From the cell containing the given text, extract its center point as (X, Y) coordinate. 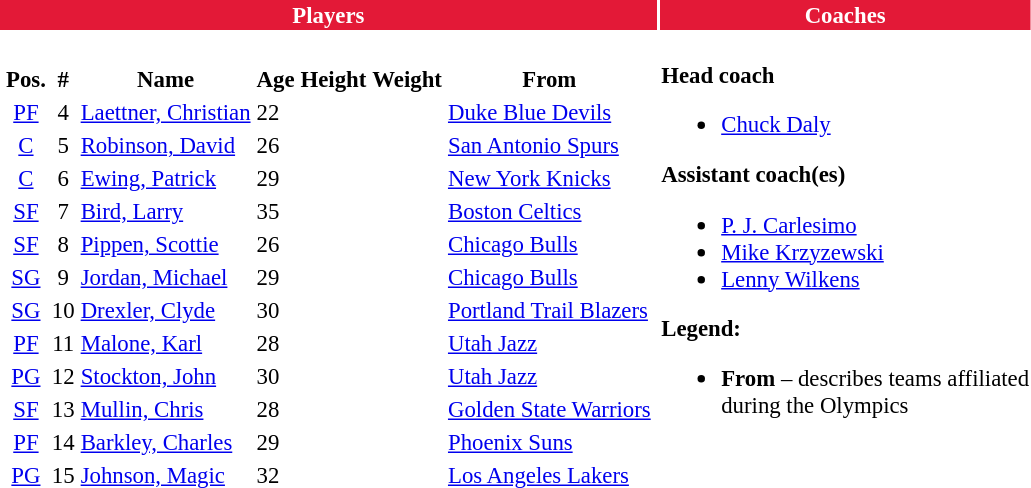
12 (63, 377)
Jordan, Michael (166, 277)
6 (63, 179)
10 (63, 311)
# (63, 79)
From (549, 79)
Barkley, Charles (166, 443)
9 (63, 277)
Duke Blue Devils (549, 113)
13 (63, 409)
14 (63, 443)
5 (63, 145)
35 (276, 211)
Weight (408, 79)
New York Knicks (549, 179)
Coaches (846, 15)
Drexler, Clyde (166, 311)
Age (276, 79)
San Antonio Spurs (549, 145)
Pos. (26, 79)
Boston Celtics (549, 211)
Pippen, Scottie (166, 245)
Robinson, David (166, 145)
Name (166, 79)
Portland Trail Blazers (549, 311)
Height (334, 79)
Phoenix Suns (549, 443)
Golden State Warriors (549, 409)
Malone, Karl (166, 343)
11 (63, 343)
Stockton, John (166, 377)
PG (26, 377)
4 (63, 113)
Bird, Larry (166, 211)
8 (63, 245)
Ewing, Patrick (166, 179)
Laettner, Christian (166, 113)
Players (328, 15)
Mullin, Chris (166, 409)
7 (63, 211)
22 (276, 113)
